Capture the cell that displays the provided text and extract its [X, Y] central coordinate. 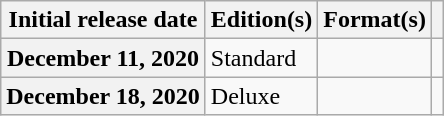
December 11, 2020 [104, 58]
Edition(s) [261, 20]
Format(s) [375, 20]
Standard [261, 58]
Deluxe [261, 96]
December 18, 2020 [104, 96]
Initial release date [104, 20]
